Return the [x, y] coordinate for the center point of the cell that contains the specified text.  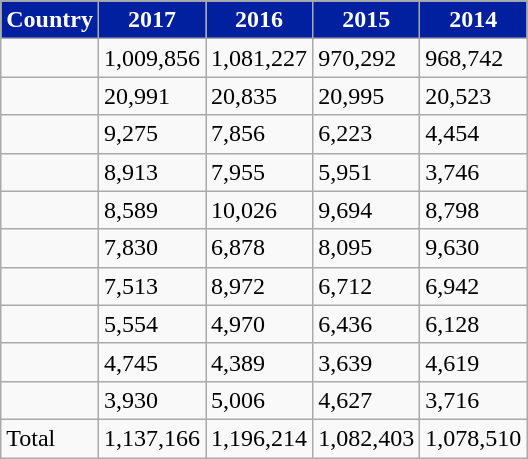
20,995 [366, 96]
4,627 [366, 400]
2016 [260, 20]
7,513 [152, 286]
1,196,214 [260, 438]
3,746 [474, 172]
6,942 [474, 286]
4,389 [260, 362]
20,835 [260, 96]
7,955 [260, 172]
1,082,403 [366, 438]
970,292 [366, 58]
2014 [474, 20]
968,742 [474, 58]
5,006 [260, 400]
9,630 [474, 248]
1,009,856 [152, 58]
3,639 [366, 362]
2015 [366, 20]
6,223 [366, 134]
6,878 [260, 248]
20,991 [152, 96]
8,972 [260, 286]
4,454 [474, 134]
4,745 [152, 362]
3,930 [152, 400]
20,523 [474, 96]
8,589 [152, 210]
4,970 [260, 324]
8,798 [474, 210]
Total [50, 438]
9,275 [152, 134]
7,830 [152, 248]
6,436 [366, 324]
8,095 [366, 248]
9,694 [366, 210]
5,951 [366, 172]
2017 [152, 20]
1,081,227 [260, 58]
8,913 [152, 172]
1,137,166 [152, 438]
1,078,510 [474, 438]
7,856 [260, 134]
3,716 [474, 400]
6,128 [474, 324]
4,619 [474, 362]
Country [50, 20]
5,554 [152, 324]
10,026 [260, 210]
6,712 [366, 286]
